Find where the given text appears and provide that cell's center as [x, y] coordinate. 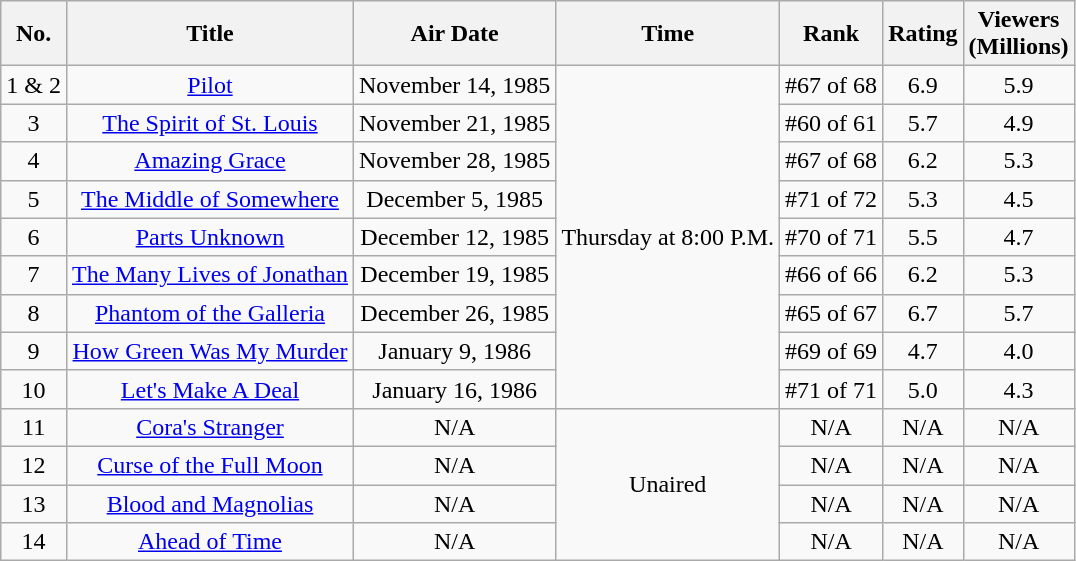
10 [34, 389]
Title [210, 34]
4.0 [1018, 351]
#65 of 67 [832, 313]
Rank [832, 34]
14 [34, 542]
How Green Was My Murder [210, 351]
Thursday at 8:00 P.M. [668, 238]
#70 of 71 [832, 237]
The Middle of Somewhere [210, 199]
Cora's Stranger [210, 427]
#71 of 71 [832, 389]
1 & 2 [34, 85]
#60 of 61 [832, 123]
January 16, 1986 [454, 389]
December 5, 1985 [454, 199]
13 [34, 503]
Amazing Grace [210, 161]
Blood and Magnolias [210, 503]
#69 of 69 [832, 351]
7 [34, 275]
No. [34, 34]
11 [34, 427]
Unaired [668, 484]
Time [668, 34]
4.3 [1018, 389]
6.7 [923, 313]
Let's Make A Deal [210, 389]
8 [34, 313]
#71 of 72 [832, 199]
Phantom of the Galleria [210, 313]
The Many Lives of Jonathan [210, 275]
December 12, 1985 [454, 237]
December 19, 1985 [454, 275]
November 28, 1985 [454, 161]
9 [34, 351]
6 [34, 237]
4.9 [1018, 123]
January 9, 1986 [454, 351]
Viewers (Millions) [1018, 34]
December 26, 1985 [454, 313]
Rating [923, 34]
Air Date [454, 34]
12 [34, 465]
#66 of 66 [832, 275]
Pilot [210, 85]
5.5 [923, 237]
5.9 [1018, 85]
November 14, 1985 [454, 85]
Parts Unknown [210, 237]
November 21, 1985 [454, 123]
3 [34, 123]
5 [34, 199]
4 [34, 161]
6.9 [923, 85]
The Spirit of St. Louis [210, 123]
5.0 [923, 389]
4.5 [1018, 199]
Ahead of Time [210, 542]
Curse of the Full Moon [210, 465]
